Find where the given text appears and provide that cell's center as [X, Y] coordinate. 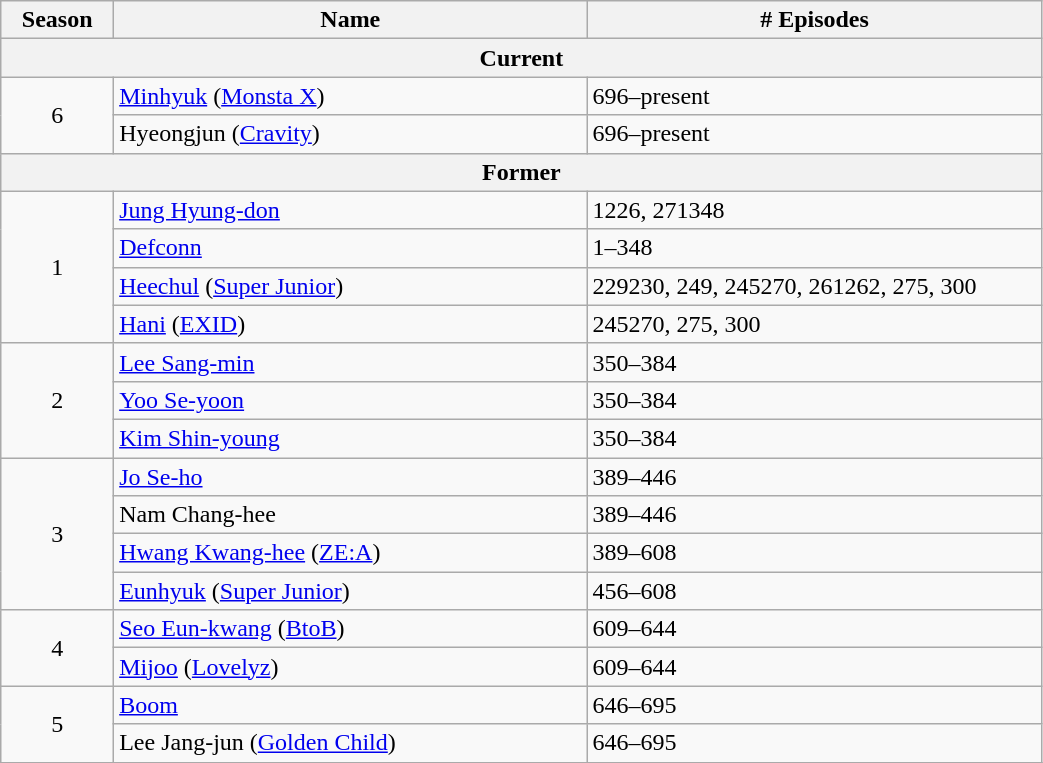
Hyeongjun (Cravity) [350, 134]
1 [58, 267]
456–608 [814, 591]
Hwang Kwang-hee (ZE:A) [350, 553]
Former [522, 172]
Defconn [350, 248]
Nam Chang-hee [350, 515]
Hani (EXID) [350, 324]
229230, 249, 245270, 261262, 275, 300 [814, 286]
Name [350, 20]
Current [522, 58]
2 [58, 400]
Seo Eun-kwang (BtoB) [350, 629]
Kim Shin-young [350, 438]
# Episodes [814, 20]
Minhyuk (Monsta X) [350, 96]
Season [58, 20]
Heechul (Super Junior) [350, 286]
Yoo Se-yoon [350, 400]
3 [58, 534]
5 [58, 724]
1–348 [814, 248]
Lee Jang-jun (Golden Child) [350, 743]
Boom [350, 705]
Jung Hyung-don [350, 210]
245270, 275, 300 [814, 324]
Jo Se-ho [350, 477]
6 [58, 115]
Mijoo (Lovelyz) [350, 667]
Lee Sang-min [350, 362]
4 [58, 648]
1226, 271348 [814, 210]
Eunhyuk (Super Junior) [350, 591]
389–608 [814, 553]
